Search for the cell housing the specified text and yield its [X, Y] center coordinate. 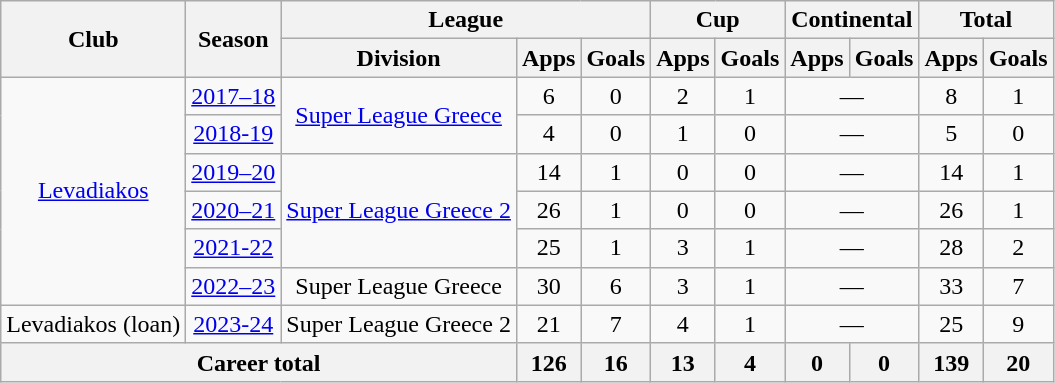
Division [399, 58]
Club [94, 39]
30 [548, 286]
5 [951, 134]
2017–18 [234, 96]
8 [951, 96]
Season [234, 39]
2018-19 [234, 134]
2023-24 [234, 324]
20 [1018, 362]
2021-22 [234, 248]
16 [616, 362]
2022–23 [234, 286]
126 [548, 362]
Levadiakos [94, 191]
33 [951, 286]
Levadiakos (loan) [94, 324]
21 [548, 324]
2020–21 [234, 210]
Career total [259, 362]
Total [986, 20]
League [466, 20]
28 [951, 248]
13 [683, 362]
139 [951, 362]
Cup [718, 20]
2019–20 [234, 172]
Continental [852, 20]
9 [1018, 324]
